Identify which cell holds the provided text, then report its [X, Y] central coordinate. 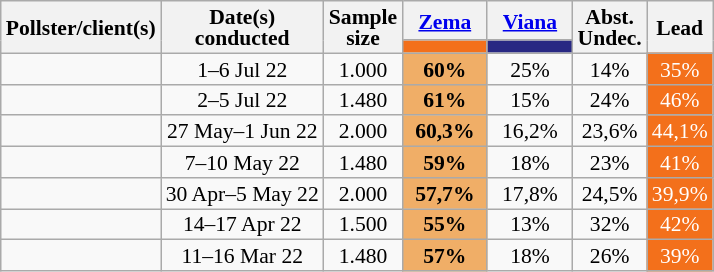
1.500 [363, 224]
39% [680, 256]
61% [444, 100]
39,9% [680, 194]
42% [680, 224]
Date(s)conducted [242, 27]
15% [530, 100]
Viana [530, 20]
57% [444, 256]
30 Apr–5 May 22 [242, 194]
16,2% [530, 132]
Pollster/client(s) [81, 27]
14–17 Apr 22 [242, 224]
59% [444, 162]
44,1% [680, 132]
Abst.Undec. [610, 27]
26% [610, 256]
Samplesize [363, 27]
2–5 Jul 22 [242, 100]
14% [610, 68]
13% [530, 224]
23% [610, 162]
57,7% [444, 194]
41% [680, 162]
11–16 Mar 22 [242, 256]
7–10 May 22 [242, 162]
60% [444, 68]
Zema [444, 20]
55% [444, 224]
35% [680, 68]
24% [610, 100]
24,5% [610, 194]
17,8% [530, 194]
25% [530, 68]
60,3% [444, 132]
27 May–1 Jun 22 [242, 132]
1–6 Jul 22 [242, 68]
Lead [680, 27]
46% [680, 100]
1.000 [363, 68]
32% [610, 224]
23,6% [610, 132]
